Locate the cell with the specified text and output its (x, y) center coordinate. 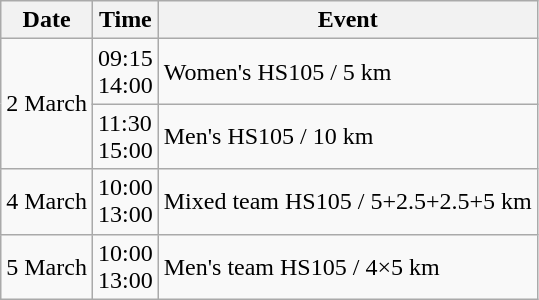
Men's team HS105 / 4×5 km (348, 266)
Mixed team HS105 / 5+2.5+2.5+5 km (348, 202)
5 March (47, 266)
Men's HS105 / 10 km (348, 136)
Time (125, 20)
11:3015:00 (125, 136)
Date (47, 20)
Women's HS105 / 5 km (348, 72)
4 March (47, 202)
Event (348, 20)
2 March (47, 104)
09:1514:00 (125, 72)
